Detect which cell encompasses the target text, then output its [x, y] center coordinate. 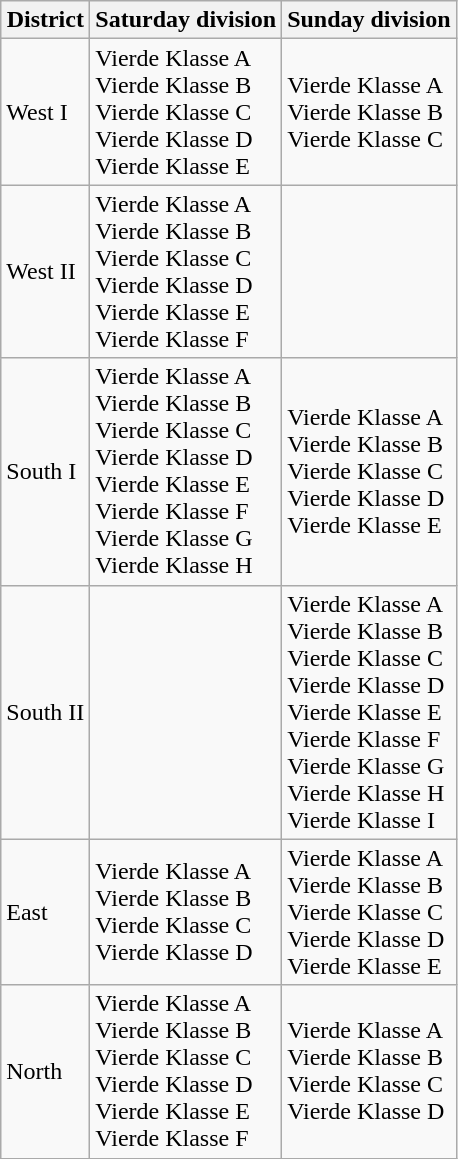
District [46, 20]
Vierde Klasse AVierde Klasse BVierde Klasse CVierde Klasse DVierde Klasse EVierde Klasse FVierde Klasse GVierde Klasse H [186, 472]
Vierde Klasse AVierde Klasse BVierde Klasse C [369, 112]
Saturday division [186, 20]
West I [46, 112]
West II [46, 272]
Vierde Klasse AVierde Klasse BVierde Klasse CVierde Klasse DVierde Klasse EVierde Klasse FVierde Klasse GVierde Klasse HVierde Klasse I [369, 712]
East [46, 912]
South II [46, 712]
North [46, 1072]
Sunday division [369, 20]
South I [46, 472]
